Return the [X, Y] coordinate for the center point of the cell that contains the specified text.  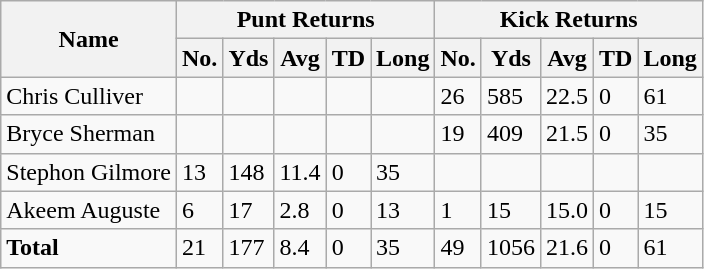
22.5 [566, 96]
1056 [510, 248]
148 [248, 172]
Name [89, 39]
19 [458, 134]
Akeem Auguste [89, 210]
Stephon Gilmore [89, 172]
17 [248, 210]
21 [199, 248]
26 [458, 96]
11.4 [300, 172]
21.5 [566, 134]
15.0 [566, 210]
Kick Returns [568, 20]
Punt Returns [306, 20]
Chris Culliver [89, 96]
Total [89, 248]
409 [510, 134]
1 [458, 210]
Bryce Sherman [89, 134]
49 [458, 248]
8.4 [300, 248]
177 [248, 248]
21.6 [566, 248]
6 [199, 210]
2.8 [300, 210]
585 [510, 96]
